Capture the cell that displays the provided text and extract its [x, y] central coordinate. 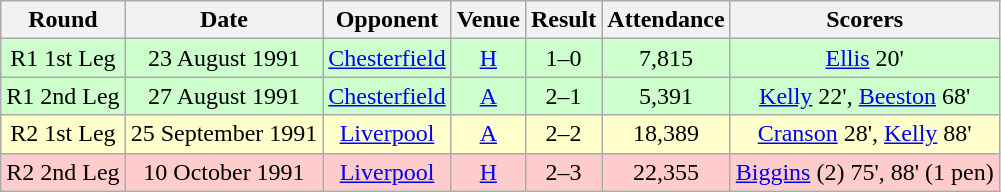
Ellis 20' [864, 58]
Opponent [387, 20]
2–1 [563, 96]
22,355 [666, 172]
Venue [488, 20]
18,389 [666, 134]
Kelly 22', Beeston 68' [864, 96]
27 August 1991 [224, 96]
2–3 [563, 172]
Attendance [666, 20]
Cranson 28', Kelly 88' [864, 134]
R1 1st Leg [63, 58]
1–0 [563, 58]
10 October 1991 [224, 172]
R2 1st Leg [63, 134]
Biggins (2) 75', 88' (1 pen) [864, 172]
25 September 1991 [224, 134]
5,391 [666, 96]
R1 2nd Leg [63, 96]
Result [563, 20]
Round [63, 20]
2–2 [563, 134]
R2 2nd Leg [63, 172]
Scorers [864, 20]
23 August 1991 [224, 58]
Date [224, 20]
7,815 [666, 58]
